For the text-containing cell, return its midpoint in (x, y) coordinate format. 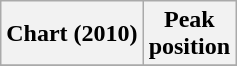
Peakposition (189, 34)
Chart (2010) (72, 34)
